For the text-containing cell, return its midpoint in (x, y) coordinate format. 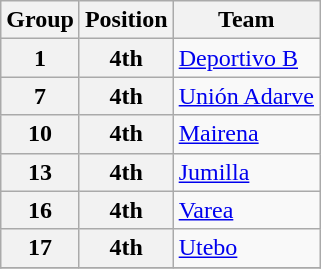
Jumilla (246, 172)
10 (40, 134)
Group (40, 20)
Position (126, 20)
Mairena (246, 134)
13 (40, 172)
Team (246, 20)
7 (40, 96)
16 (40, 210)
Deportivo B (246, 58)
17 (40, 248)
Varea (246, 210)
Utebo (246, 248)
1 (40, 58)
Unión Adarve (246, 96)
